Pinpoint the cell where the given text exists, returning its [x, y] midpoint coordinate. 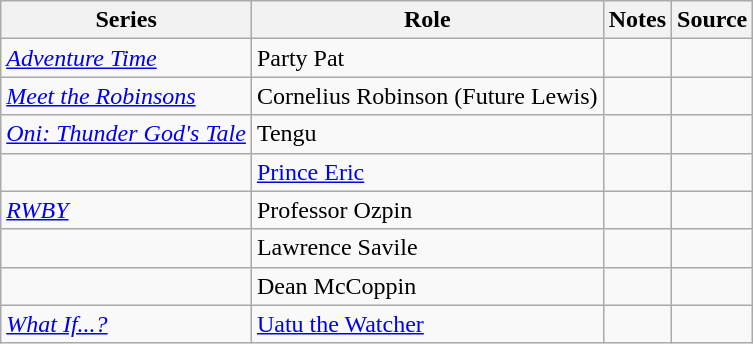
Prince Eric [427, 172]
Role [427, 20]
Oni: Thunder God's Tale [126, 134]
RWBY [126, 210]
Tengu [427, 134]
Uatu the Watcher [427, 324]
Party Pat [427, 58]
Professor Ozpin [427, 210]
Adventure Time [126, 58]
Notes [637, 20]
What If...? [126, 324]
Lawrence Savile [427, 248]
Meet the Robinsons [126, 96]
Cornelius Robinson (Future Lewis) [427, 96]
Series [126, 20]
Dean McCoppin [427, 286]
Source [712, 20]
